Determine the [x, y] coordinate at the center of the cell enclosing the given text.  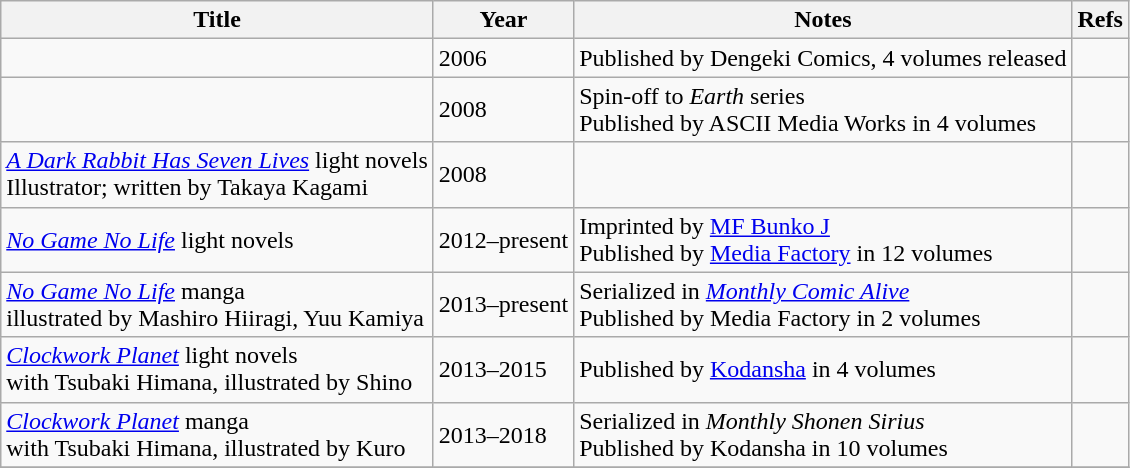
Notes [823, 20]
Clockwork Planet light novelswith Tsubaki Himana, illustrated by Shino [218, 370]
Serialized in Monthly Shonen SiriusPublished by Kodansha in 10 volumes [823, 434]
2006 [503, 58]
A Dark Rabbit Has Seven Lives light novelsIllustrator; written by Takaya Kagami [218, 174]
Year [503, 20]
Clockwork Planet mangawith Tsubaki Himana, illustrated by Kuro [218, 434]
Imprinted by MF Bunko JPublished by Media Factory in 12 volumes [823, 240]
2013–2018 [503, 434]
Published by Dengeki Comics, 4 volumes released [823, 58]
Title [218, 20]
Serialized in Monthly Comic AlivePublished by Media Factory in 2 volumes [823, 304]
Published by Kodansha in 4 volumes [823, 370]
No Game No Life light novels [218, 240]
2013–present [503, 304]
Refs [1100, 20]
2012–present [503, 240]
2013–2015 [503, 370]
No Game No Life mangaillustrated by Mashiro Hiiragi, Yuu Kamiya [218, 304]
Spin-off to Earth seriesPublished by ASCII Media Works in 4 volumes [823, 110]
